Return (x, y) of the center of cell containing provided text 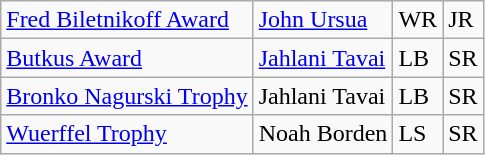
Wuerffel Trophy (127, 134)
WR (418, 20)
Noah Borden (323, 134)
Butkus Award (127, 58)
LS (418, 134)
JR (463, 20)
Bronko Nagurski Trophy (127, 96)
Fred Biletnikoff Award (127, 20)
John Ursua (323, 20)
